Search for the cell housing the specified text and yield its (x, y) center coordinate. 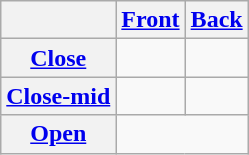
Open (58, 134)
Front (150, 20)
Back (216, 20)
Close-mid (58, 96)
Close (58, 58)
